Scan for the cell matching the given text and deliver its (X, Y) coordinate at center. 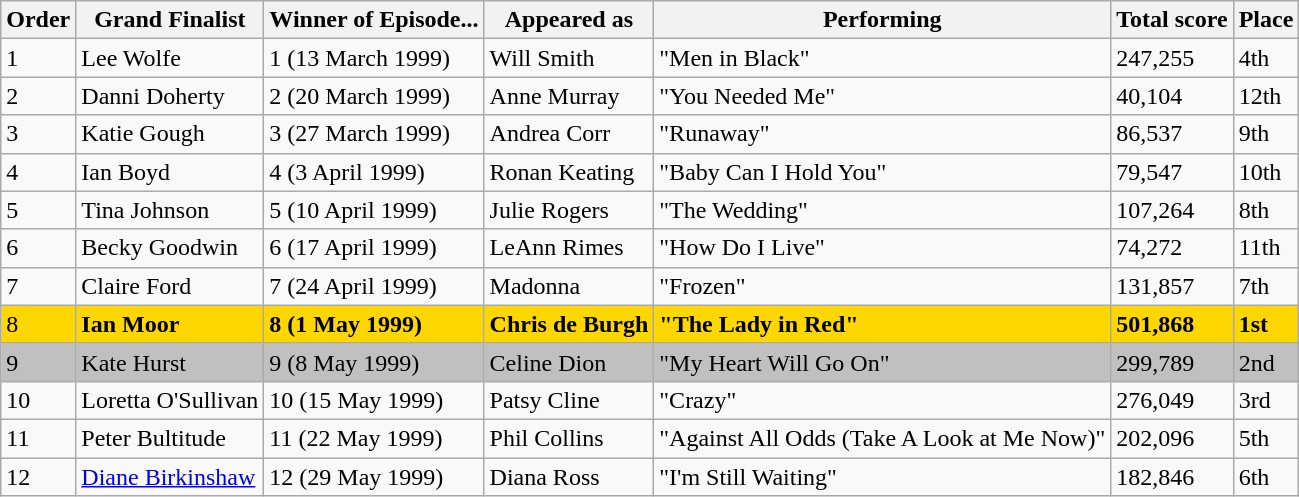
4 (3 April 1999) (374, 172)
4th (1266, 58)
10 (15 May 1999) (374, 400)
107,264 (1172, 210)
299,789 (1172, 362)
131,857 (1172, 286)
6th (1266, 477)
Will Smith (569, 58)
Kate Hurst (170, 362)
LeAnn Rimes (569, 248)
2nd (1266, 362)
Phil Collins (569, 438)
Patsy Cline (569, 400)
"Crazy" (882, 400)
Peter Bultitude (170, 438)
Performing (882, 20)
12 (29 May 1999) (374, 477)
202,096 (1172, 438)
"I'm Still Waiting" (882, 477)
Celine Dion (569, 362)
6 (38, 248)
1 (13 March 1999) (374, 58)
8 (1 May 1999) (374, 324)
7 (24 April 1999) (374, 286)
Ian Moor (170, 324)
11 (38, 438)
Becky Goodwin (170, 248)
2 (20 March 1999) (374, 96)
Danni Doherty (170, 96)
276,049 (1172, 400)
7th (1266, 286)
Ian Boyd (170, 172)
79,547 (1172, 172)
"Men in Black" (882, 58)
5th (1266, 438)
"Frozen" (882, 286)
11 (22 May 1999) (374, 438)
Katie Gough (170, 134)
10 (38, 400)
9th (1266, 134)
2 (38, 96)
Total score (1172, 20)
12 (38, 477)
Julie Rogers (569, 210)
Place (1266, 20)
11th (1266, 248)
Chris de Burgh (569, 324)
Ronan Keating (569, 172)
"Against All Odds (Take A Look at Me Now)" (882, 438)
4 (38, 172)
Grand Finalist (170, 20)
Madonna (569, 286)
"Baby Can I Hold You" (882, 172)
1 (38, 58)
74,272 (1172, 248)
Claire Ford (170, 286)
Loretta O'Sullivan (170, 400)
"The Lady in Red" (882, 324)
Diane Birkinshaw (170, 477)
7 (38, 286)
86,537 (1172, 134)
8th (1266, 210)
40,104 (1172, 96)
Order (38, 20)
Andrea Corr (569, 134)
10th (1266, 172)
8 (38, 324)
"Runaway" (882, 134)
3 (38, 134)
6 (17 April 1999) (374, 248)
Diana Ross (569, 477)
Tina Johnson (170, 210)
"The Wedding" (882, 210)
5 (38, 210)
182,846 (1172, 477)
Anne Murray (569, 96)
Appeared as (569, 20)
Winner of Episode... (374, 20)
9 (8 May 1999) (374, 362)
247,255 (1172, 58)
"You Needed Me" (882, 96)
1st (1266, 324)
9 (38, 362)
"My Heart Will Go On" (882, 362)
3 (27 March 1999) (374, 134)
"How Do I Live" (882, 248)
Lee Wolfe (170, 58)
5 (10 April 1999) (374, 210)
12th (1266, 96)
501,868 (1172, 324)
3rd (1266, 400)
